Pinpoint the cell where the given text exists, returning its [x, y] midpoint coordinate. 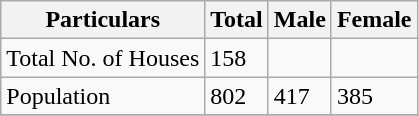
Population [103, 96]
802 [237, 96]
Male [300, 20]
Total No. of Houses [103, 58]
158 [237, 58]
385 [374, 96]
Total [237, 20]
Female [374, 20]
417 [300, 96]
Particulars [103, 20]
